Return the [X, Y] coordinate for the center point of the cell that contains the specified text.  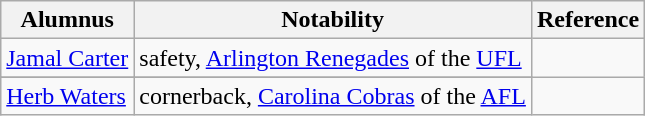
cornerback, Carolina Cobras of the AFL [333, 96]
Herb Waters [68, 96]
Alumnus [68, 20]
Notability [333, 20]
safety, Arlington Renegades of the UFL [333, 58]
Reference [588, 20]
Jamal Carter [68, 58]
